Find where the given text appears and provide that cell's center as (X, Y) coordinate. 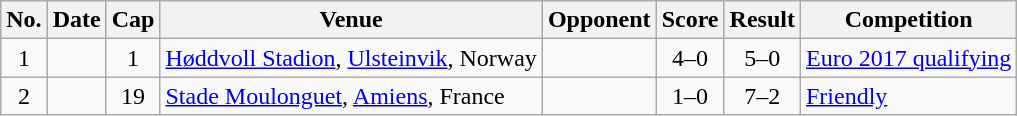
Friendly (908, 96)
Score (690, 20)
2 (24, 96)
Venue (351, 20)
Competition (908, 20)
Euro 2017 qualifying (908, 58)
19 (133, 96)
4–0 (690, 58)
Date (76, 20)
7–2 (762, 96)
No. (24, 20)
Cap (133, 20)
Høddvoll Stadion, Ulsteinvik, Norway (351, 58)
Opponent (599, 20)
1–0 (690, 96)
Stade Moulonguet, Amiens, France (351, 96)
5–0 (762, 58)
Result (762, 20)
